For the text-containing cell, return its midpoint in [X, Y] coordinate format. 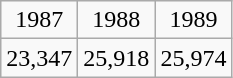
1989 [194, 20]
1987 [40, 20]
25,974 [194, 58]
1988 [116, 20]
23,347 [40, 58]
25,918 [116, 58]
